Determine the [x, y] coordinate at the center of the cell enclosing the given text.  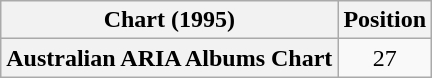
27 [385, 58]
Position [385, 20]
Australian ARIA Albums Chart [170, 58]
Chart (1995) [170, 20]
